For the text-containing cell, return its midpoint in (x, y) coordinate format. 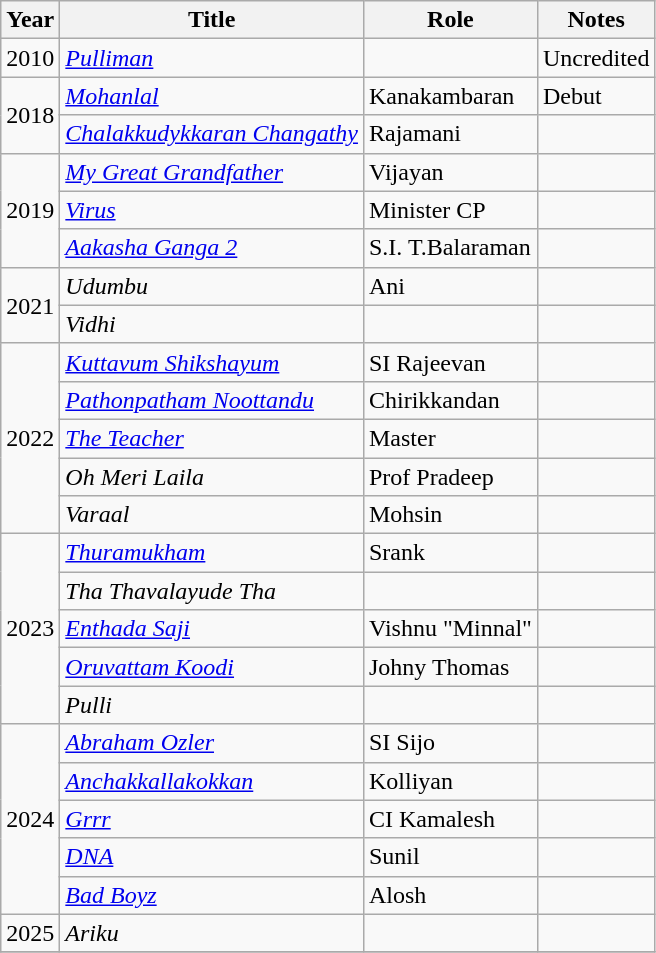
2021 (30, 305)
Pulliman (212, 58)
2024 (30, 819)
Pulli (212, 705)
Alosh (450, 895)
Abraham Ozler (212, 743)
2022 (30, 438)
S.I. T.Balaraman (450, 248)
Chirikkandan (450, 400)
Notes (596, 20)
Kolliyan (450, 781)
2023 (30, 629)
2019 (30, 210)
Chalakkudykkaran Changathy (212, 134)
Varaal (212, 515)
Kanakambaran (450, 96)
Title (212, 20)
Johny Thomas (450, 667)
Thuramukham (212, 553)
Vishnu "Minnal" (450, 629)
Mohsin (450, 515)
Sunil (450, 857)
SI Sijo (450, 743)
Year (30, 20)
Anchakkallakokkan (212, 781)
CI Kamalesh (450, 819)
SI Rajeevan (450, 362)
2025 (30, 933)
Srank (450, 553)
2018 (30, 115)
Pathonpatham Noottandu (212, 400)
Aakasha Ganga 2 (212, 248)
Vijayan (450, 172)
Udumbu (212, 286)
Prof Pradeep (450, 477)
Uncredited (596, 58)
Oh Meri Laila (212, 477)
2010 (30, 58)
My Great Grandfather (212, 172)
Mohanlal (212, 96)
Tha Thavalayude Tha (212, 591)
Enthada Saji (212, 629)
Ariku (212, 933)
Ani (450, 286)
Oruvattam Koodi (212, 667)
Grrr (212, 819)
The Teacher (212, 438)
Role (450, 20)
Minister CP (450, 210)
Debut (596, 96)
DNA (212, 857)
Vidhi (212, 324)
Rajamani (450, 134)
Master (450, 438)
Virus (212, 210)
Kuttavum Shikshayum (212, 362)
Bad Boyz (212, 895)
